Extract the (x, y) coordinate from the center of the cell holding the provided text.  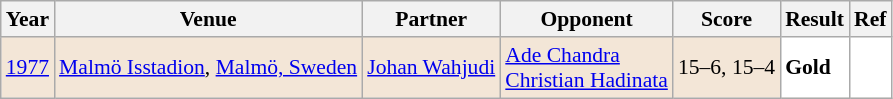
Venue (208, 19)
Opponent (586, 19)
Malmö Isstadion, Malmö, Sweden (208, 68)
Ade Chandra Christian Hadinata (586, 68)
Johan Wahjudi (431, 68)
1977 (28, 68)
Ref (870, 19)
Result (814, 19)
Gold (814, 68)
Year (28, 19)
Score (726, 19)
Partner (431, 19)
15–6, 15–4 (726, 68)
